Capture the cell that displays the provided text and extract its [x, y] central coordinate. 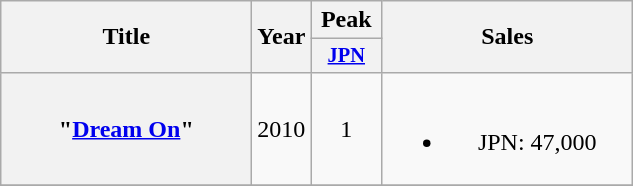
Year [282, 37]
1 [346, 128]
JPN [346, 56]
Title [126, 37]
Peak [346, 20]
"Dream On" [126, 128]
2010 [282, 128]
JPN: 47,000 [508, 128]
Sales [508, 37]
